Return the (x, y) coordinate for the center point of the cell that contains the specified text.  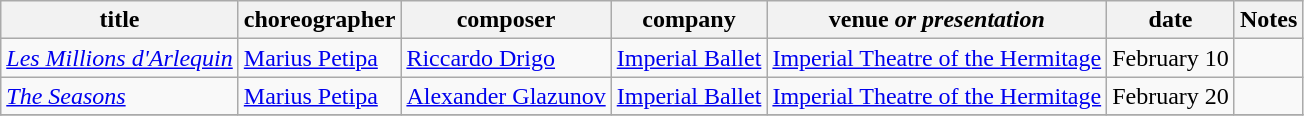
Riccardo Drigo (506, 58)
company (689, 20)
Les Millions d'Arlequin (120, 58)
date (1171, 20)
title (120, 20)
February 20 (1171, 96)
venue or presentation (937, 20)
The Seasons (120, 96)
composer (506, 20)
Notes (1268, 20)
February 10 (1171, 58)
Alexander Glazunov (506, 96)
choreographer (320, 20)
